Output the (x, y) coordinate of the center of the cell containing the given text.  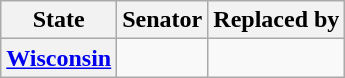
State (59, 20)
Wisconsin (59, 58)
Replaced by (276, 20)
Senator (162, 20)
